Output the [x, y] coordinate of the center of the cell containing the given text.  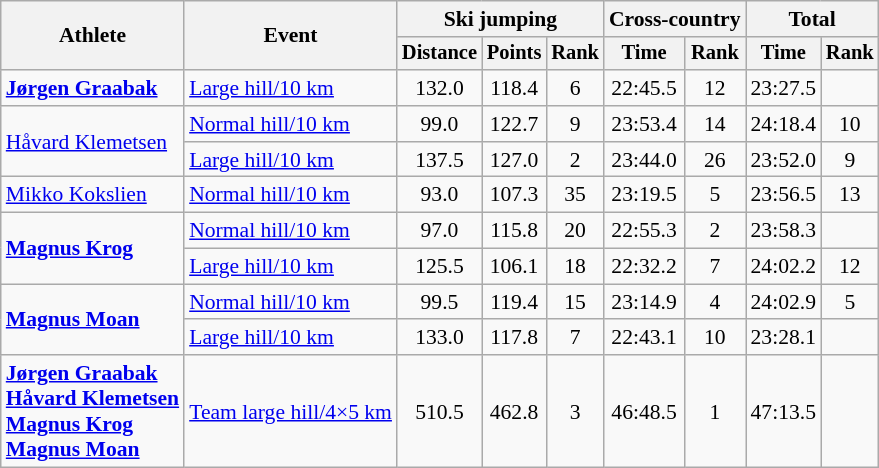
127.0 [514, 160]
Ski jumping [500, 19]
15 [575, 302]
14 [714, 124]
117.8 [514, 338]
24:02.2 [784, 267]
24:18.4 [784, 124]
22:32.2 [644, 267]
23:56.5 [784, 195]
Cross-country [675, 19]
115.8 [514, 231]
Jørgen Graabak [92, 88]
22:55.3 [644, 231]
462.8 [514, 411]
133.0 [440, 338]
Athlete [92, 36]
125.5 [440, 267]
Magnus Moan [92, 320]
122.7 [514, 124]
22:45.5 [644, 88]
20 [575, 231]
Event [290, 36]
99.0 [440, 124]
Mikko Kokslien [92, 195]
22:43.1 [644, 338]
99.5 [440, 302]
24:02.9 [784, 302]
Distance [440, 54]
23:27.5 [784, 88]
Magnus Krog [92, 248]
4 [714, 302]
13 [850, 195]
23:58.3 [784, 231]
97.0 [440, 231]
Håvard Klemetsen [92, 142]
Jørgen GraabakHåvard KlemetsenMagnus KrogMagnus Moan [92, 411]
93.0 [440, 195]
Team large hill/4×5 km [290, 411]
23:52.0 [784, 160]
23:28.1 [784, 338]
107.3 [514, 195]
118.4 [514, 88]
1 [714, 411]
23:14.9 [644, 302]
Points [514, 54]
23:44.0 [644, 160]
Total [812, 19]
6 [575, 88]
23:19.5 [644, 195]
132.0 [440, 88]
106.1 [514, 267]
26 [714, 160]
35 [575, 195]
46:48.5 [644, 411]
23:53.4 [644, 124]
510.5 [440, 411]
119.4 [514, 302]
47:13.5 [784, 411]
18 [575, 267]
137.5 [440, 160]
3 [575, 411]
